Pinpoint the cell where the given text exists, returning its (x, y) midpoint coordinate. 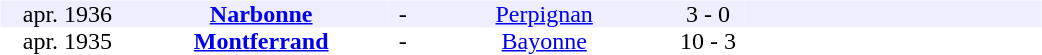
10 - 3 (708, 42)
apr. 1936 (67, 14)
3 - 0 (708, 14)
apr. 1935 (67, 42)
Perpignan (544, 14)
Narbonne (261, 14)
Montferrand (261, 42)
Bayonne (544, 42)
